Provide the [x, y] coordinate of the cell's center where the given text is located.  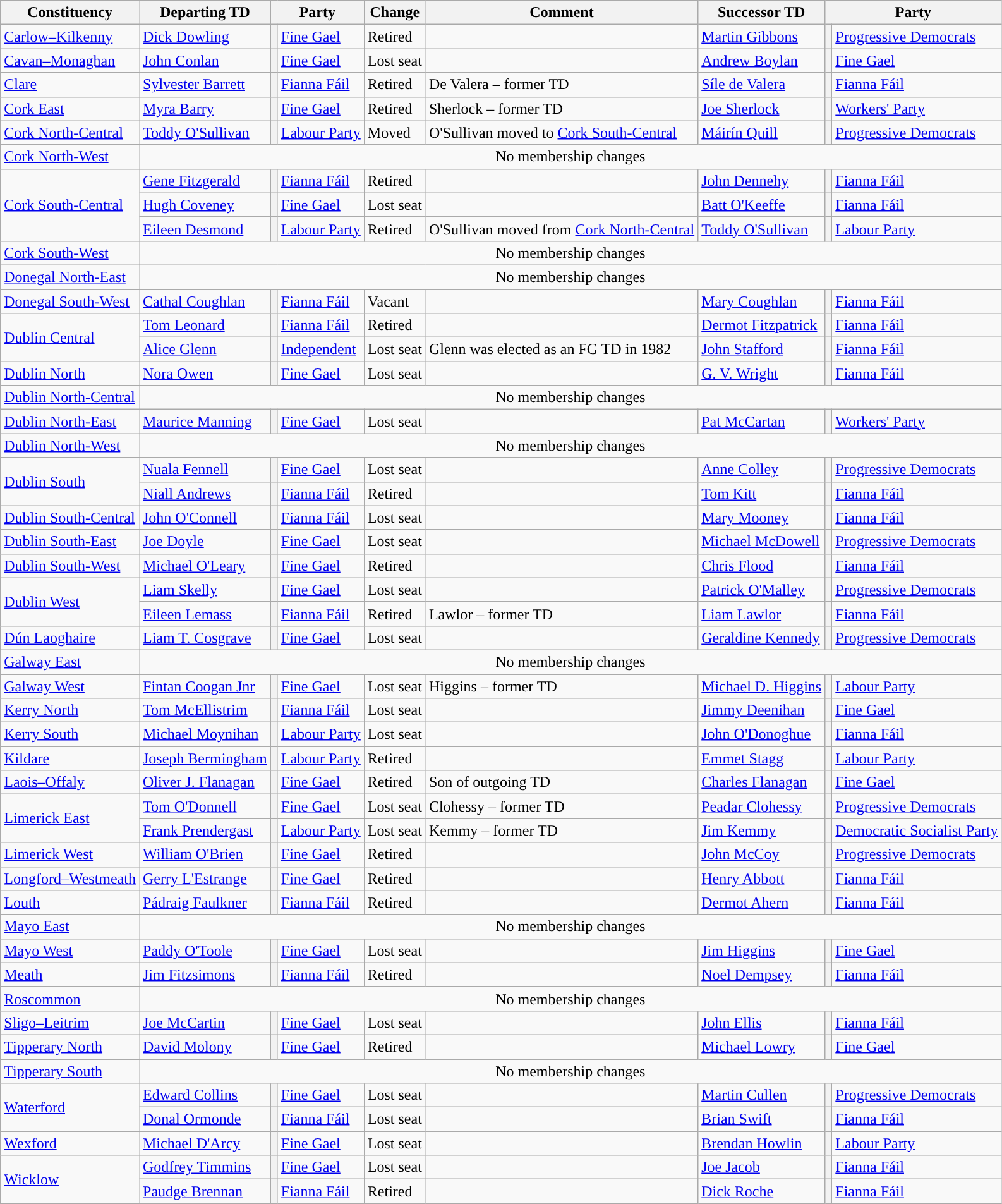
Dick Roche [762, 1191]
Cork North-West [70, 157]
Jim Higgins [762, 951]
Andrew Boylan [762, 61]
Clohessy – former TD [561, 806]
Cork East [70, 109]
Patrick O'Malley [762, 590]
Liam Lawlor [762, 614]
Dublin North [70, 374]
O'Sullivan moved from Cork North-Central [561, 229]
Joseph Bermingham [205, 758]
Wicklow [70, 1179]
Tipperary North [70, 1047]
Tipperary South [70, 1071]
Mayo East [70, 927]
Gerry L'Estrange [205, 879]
Síle de Valera [762, 85]
Dublin South [70, 482]
Dublin North-Central [70, 398]
Pat McCartan [762, 422]
Constituency [70, 13]
Brian Swift [762, 1119]
Godfrey Timmins [205, 1167]
Glenn was elected as an FG TD in 1982 [561, 350]
Cork North-Central [70, 133]
Sligo–Leitrim [70, 1023]
Liam T. Cosgrave [205, 638]
Mayo West [70, 951]
John Dennehy [762, 181]
John O'Connell [205, 518]
Joe Jacob [762, 1167]
Joe Sherlock [762, 109]
John O'Donoghue [762, 734]
Donal Ormonde [205, 1119]
Dermot Fitzpatrick [762, 325]
Dublin South-West [70, 566]
Cork South-Central [70, 205]
Tom Leonard [205, 325]
John Conlan [205, 61]
Cork South-West [70, 253]
Democratic Socialist Party [917, 830]
Fintan Coogan Jnr [205, 686]
Michael D'Arcy [205, 1143]
Longford–Westmeath [70, 879]
Chris Flood [762, 566]
Kildare [70, 758]
Liam Skelly [205, 590]
Charles Flanagan [762, 782]
Noel Dempsey [762, 975]
Carlow–Kilkenny [70, 37]
Tom McEllistrim [205, 710]
Dublin North-West [70, 446]
Waterford [70, 1107]
Tom O'Donnell [205, 806]
Sherlock – former TD [561, 109]
Cavan–Monaghan [70, 61]
Louth [70, 903]
Meath [70, 975]
Mary Coughlan [762, 301]
Myra Barry [205, 109]
Clare [70, 85]
Galway West [70, 686]
John Ellis [762, 1023]
Cathal Coughlan [205, 301]
Son of outgoing TD [561, 782]
Jim Fitzsimons [205, 975]
Laois–Offaly [70, 782]
Mary Mooney [762, 518]
Gene Fitzgerald [205, 181]
G. V. Wright [762, 374]
Donegal North-East [70, 277]
Dermot Ahern [762, 903]
Departing TD [205, 13]
Batt O'Keeffe [762, 205]
Tom Kitt [762, 494]
Dublin South-East [70, 542]
Michael D. Higgins [762, 686]
Alice Glenn [205, 350]
Paudge Brennan [205, 1191]
Dublin West [70, 602]
O'Sullivan moved to Cork South-Central [561, 133]
John McCoy [762, 854]
Moved [394, 133]
Comment [561, 13]
Dublin North-East [70, 422]
Jimmy Deenihan [762, 710]
Brendan Howlin [762, 1143]
Eileen Desmond [205, 229]
Hugh Coveney [205, 205]
Dublin Central [70, 337]
Michael McDowell [762, 542]
Kemmy – former TD [561, 830]
Emmet Stagg [762, 758]
Galway East [70, 662]
Sylvester Barrett [205, 85]
Michael Lowry [762, 1047]
Nuala Fennell [205, 470]
Frank Prendergast [205, 830]
Joe McCartin [205, 1023]
Independent [321, 350]
Martin Cullen [762, 1095]
Limerick East [70, 818]
Joe Doyle [205, 542]
Vacant [394, 301]
Lawlor – former TD [561, 614]
John Stafford [762, 350]
Limerick West [70, 854]
Paddy O'Toole [205, 951]
De Valera – former TD [561, 85]
Roscommon [70, 999]
William O'Brien [205, 854]
Michael Moynihan [205, 734]
Máirín Quill [762, 133]
Geraldine Kennedy [762, 638]
Dublin South-Central [70, 518]
Dick Dowling [205, 37]
Kerry South [70, 734]
Martin Gibbons [762, 37]
Henry Abbott [762, 879]
Anne Colley [762, 470]
Wexford [70, 1143]
Kerry North [70, 710]
Pádraig Faulkner [205, 903]
Jim Kemmy [762, 830]
Oliver J. Flanagan [205, 782]
Higgins – former TD [561, 686]
Nora Owen [205, 374]
Dún Laoghaire [70, 638]
Peadar Clohessy [762, 806]
Edward Collins [205, 1095]
Niall Andrews [205, 494]
Donegal South-West [70, 301]
Michael O'Leary [205, 566]
Successor TD [762, 13]
David Molony [205, 1047]
Maurice Manning [205, 422]
Eileen Lemass [205, 614]
Change [394, 13]
